Extract the [X, Y] coordinate from the center of the cell holding the provided text.  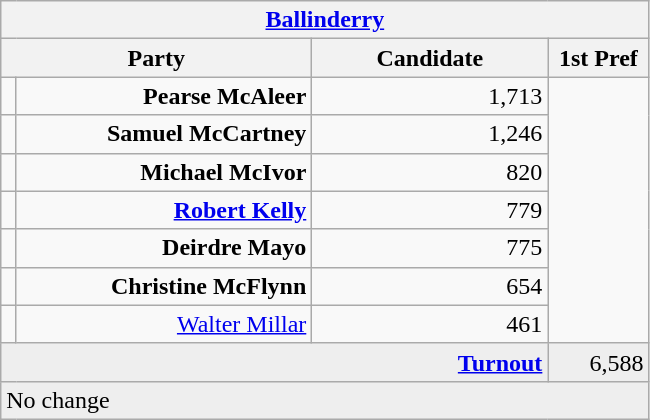
Christine McFlynn [164, 286]
779 [430, 210]
775 [430, 248]
Candidate [430, 58]
No change [325, 400]
820 [430, 172]
1st Pref [598, 58]
Turnout [274, 362]
654 [430, 286]
1,713 [430, 96]
Samuel McCartney [164, 134]
Michael McIvor [164, 172]
461 [430, 324]
Ballinderry [325, 20]
Robert Kelly [164, 210]
Walter Millar [164, 324]
1,246 [430, 134]
Pearse McAleer [164, 96]
Party [156, 58]
Deirdre Mayo [164, 248]
6,588 [598, 362]
